Return the (x, y) coordinate for the center point of the cell that contains the specified text.  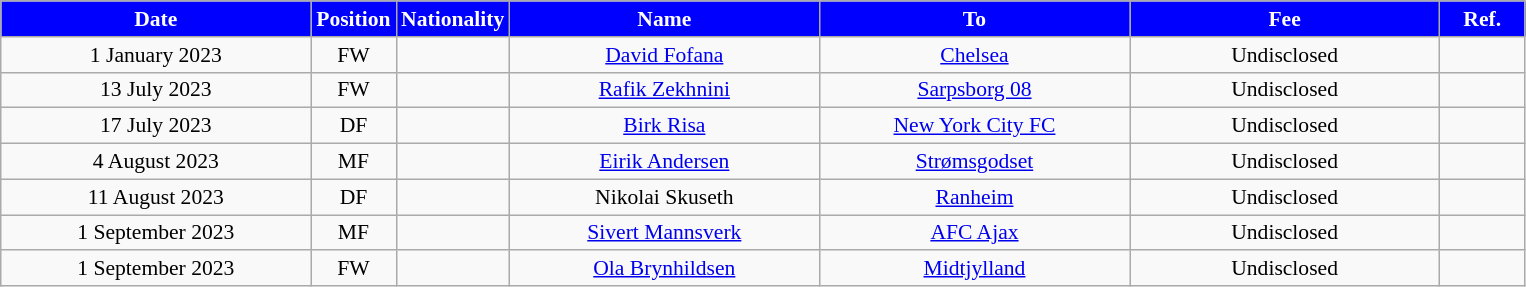
Ref. (1482, 19)
Ola Brynhildsen (664, 269)
Position (354, 19)
Sarpsborg 08 (974, 90)
Chelsea (974, 55)
4 August 2023 (156, 162)
To (974, 19)
Rafik Zekhnini (664, 90)
Date (156, 19)
Strømsgodset (974, 162)
David Fofana (664, 55)
Birk Risa (664, 126)
Nationality (452, 19)
Fee (1285, 19)
AFC Ajax (974, 233)
11 August 2023 (156, 197)
Name (664, 19)
New York City FC (974, 126)
Midtjylland (974, 269)
Eirik Andersen (664, 162)
Sivert Mannsverk (664, 233)
17 July 2023 (156, 126)
Ranheim (974, 197)
13 July 2023 (156, 90)
Nikolai Skuseth (664, 197)
1 January 2023 (156, 55)
